Extract the [X, Y] coordinate from the center of the cell holding the provided text.  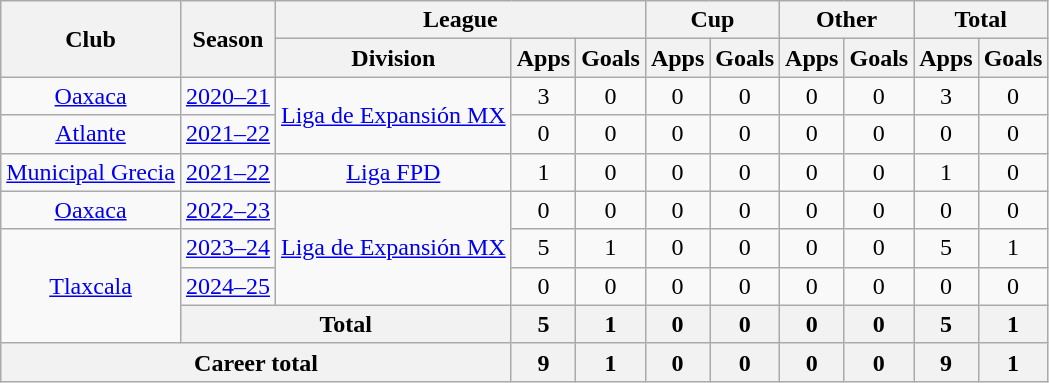
Club [91, 39]
2022–23 [228, 210]
Tlaxcala [91, 286]
2024–25 [228, 286]
2020–21 [228, 96]
Season [228, 39]
Atlante [91, 134]
Liga FPD [393, 172]
Municipal Grecia [91, 172]
Other [847, 20]
League [460, 20]
2023–24 [228, 248]
Career total [256, 362]
Division [393, 58]
Cup [712, 20]
